Provide the [x, y] coordinate of the cell's center where the given text is located.  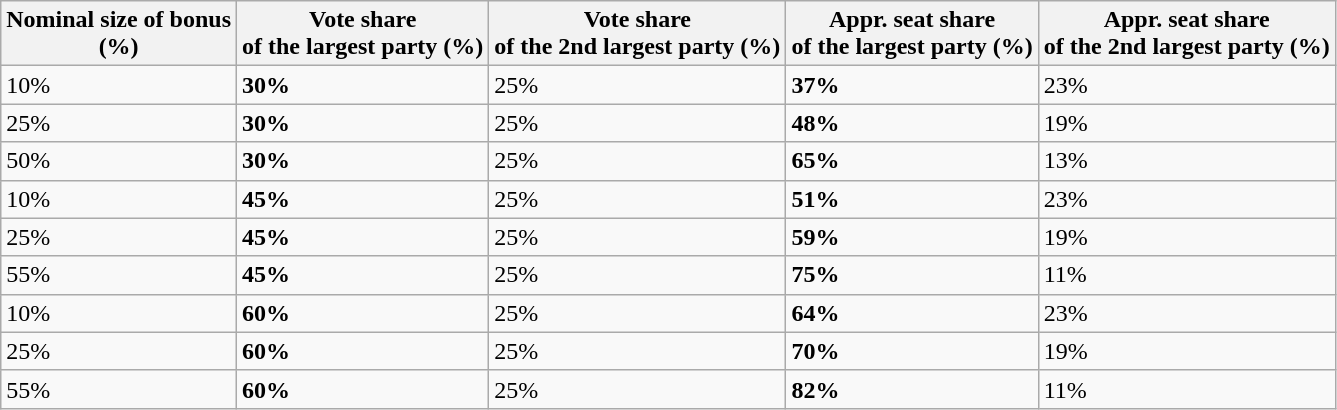
13% [1186, 161]
Vote shareof the 2nd largest party (%) [638, 34]
75% [912, 275]
65% [912, 161]
Appr. seat shareof the 2nd largest party (%) [1186, 34]
Nominal size of bonus(%) [119, 34]
Vote shareof the largest party (%) [363, 34]
82% [912, 389]
59% [912, 237]
64% [912, 313]
48% [912, 123]
37% [912, 85]
50% [119, 161]
Appr. seat shareof the largest party (%) [912, 34]
70% [912, 351]
51% [912, 199]
